Return (X, Y) of the center of cell containing provided text 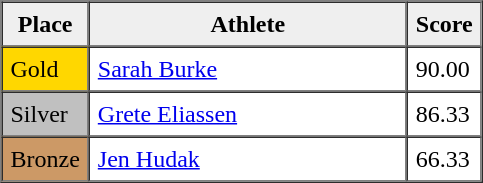
Jen Hudak (248, 158)
Gold (46, 68)
Grete Eliassen (248, 114)
Place (46, 24)
Bronze (46, 158)
66.33 (444, 158)
Sarah Burke (248, 68)
90.00 (444, 68)
Athlete (248, 24)
Silver (46, 114)
86.33 (444, 114)
Score (444, 24)
